Extract the (X, Y) coordinate from the center of the cell holding the provided text.  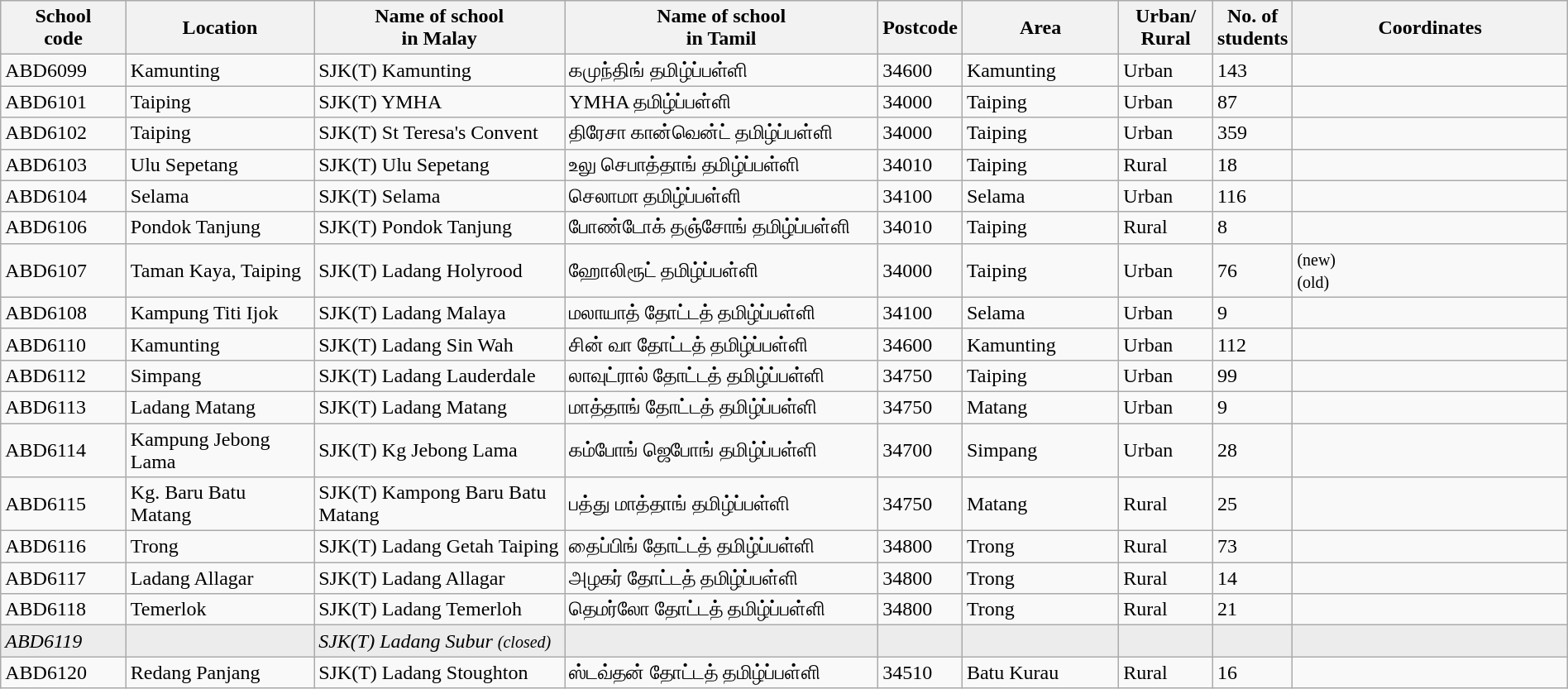
SJK(T) YMHA (440, 102)
143 (1252, 70)
மாத்தாங் தோட்டத் தமிழ்ப்பள்ளி (721, 407)
தைப்பிங் தோட்டத் தமிழ்ப்பள்ளி (721, 547)
சின் வா தோட்டத் தமிழ்ப்பள்ளி (721, 344)
SJK(T) Kampong Baru Batu Matang (440, 505)
8 (1252, 227)
21 (1252, 610)
Temerlok (220, 610)
ஹோலிரூட் தமிழ்ப்பள்ளி (721, 270)
No. ofstudents (1252, 28)
Area (1040, 28)
112 (1252, 344)
SJK(T) Ulu Sepetang (440, 165)
SJK(T) Ladang Stoughton (440, 672)
SJK(T) Ladang Sin Wah (440, 344)
SJK(T) Ladang Allagar (440, 578)
ABD6102 (64, 133)
செலாமா தமிழ்ப்பள்ளி (721, 196)
Batu Kurau (1040, 672)
SJK(T) Ladang Subur (closed) (440, 641)
73 (1252, 547)
SJK(T) Ladang Lauderdale (440, 376)
Schoolcode (64, 28)
Taman Kaya, Taiping (220, 270)
லாவுட்ரால் தோட்டத் தமிழ்ப்பள்ளி (721, 376)
ABD6108 (64, 313)
ABD6115 (64, 505)
SJK(T) Ladang Malaya (440, 313)
(new) (old) (1430, 270)
ஸ்டவ்தன் தோட்டத் தமிழ்ப்பள்ளி (721, 672)
ABD6103 (64, 165)
ABD6113 (64, 407)
SJK(T) Kamunting (440, 70)
போண்டோக் தஞ்சோங் தமிழ்ப்பள்ளி (721, 227)
ABD6101 (64, 102)
Location (220, 28)
ABD6117 (64, 578)
Pondok Tanjung (220, 227)
ABD6114 (64, 450)
Coordinates (1430, 28)
359 (1252, 133)
உலு செபாத்தாங் தமிழ்ப்பள்ளி (721, 165)
ABD6106 (64, 227)
87 (1252, 102)
Ulu Sepetang (220, 165)
மலாயாத் தோட்டத் தமிழ்ப்பள்ளி (721, 313)
ABD6099 (64, 70)
SJK(T) Pondok Tanjung (440, 227)
14 (1252, 578)
34700 (920, 450)
Kampung Titi Ijok (220, 313)
YMHA தமிழ்ப்பள்ளி (721, 102)
ABD6119 (64, 641)
18 (1252, 165)
பத்து மாத்தாங் தமிழ்ப்பள்ளி (721, 505)
திரேசா கான்வென்ட் தமிழ்ப்பள்ளி (721, 133)
ABD6120 (64, 672)
Name of schoolin Tamil (721, 28)
Ladang Matang (220, 407)
28 (1252, 450)
ABD6116 (64, 547)
76 (1252, 270)
25 (1252, 505)
ABD6112 (64, 376)
Redang Panjang (220, 672)
Urban/Rural (1166, 28)
Name of schoolin Malay (440, 28)
Kampung Jebong Lama (220, 450)
SJK(T) Ladang Temerloh (440, 610)
SJK(T) Ladang Matang (440, 407)
ABD6118 (64, 610)
34510 (920, 672)
தெமர்லோ தோட்டத் தமிழ்ப்பள்ளி (721, 610)
Postcode (920, 28)
SJK(T) St Teresa's Convent (440, 133)
கம்போங் ஜெபோங் தமிழ்ப்பள்ளி (721, 450)
99 (1252, 376)
கமுந்திங் தமிழ்ப்பள்ளி (721, 70)
ABD6107 (64, 270)
SJK(T) Ladang Getah Taiping (440, 547)
SJK(T) Selama (440, 196)
Ladang Allagar (220, 578)
அழகர் தோட்டத் தமிழ்ப்பள்ளி (721, 578)
ABD6104 (64, 196)
16 (1252, 672)
116 (1252, 196)
ABD6110 (64, 344)
SJK(T) Ladang Holyrood (440, 270)
SJK(T) Kg Jebong Lama (440, 450)
Kg. Baru Batu Matang (220, 505)
